Locate the cell with the specified text and output its [X, Y] center coordinate. 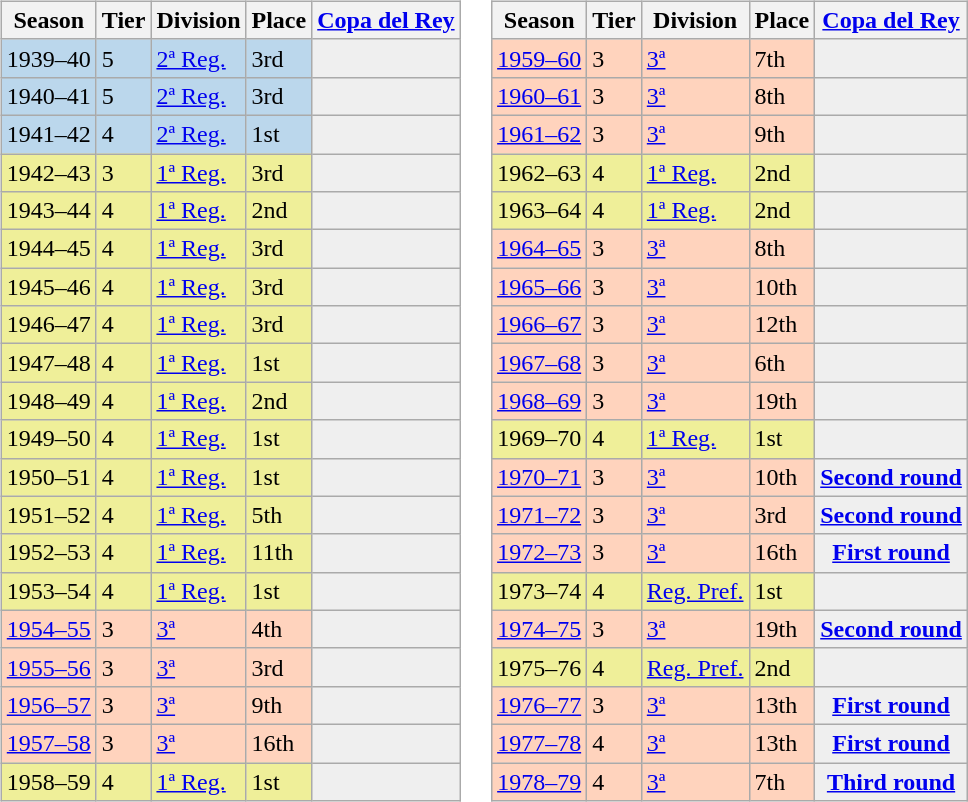
1946–47 [48, 325]
1951–52 [48, 515]
1961–62 [540, 134]
1976–77 [540, 705]
1973–74 [540, 591]
1940–41 [48, 96]
1949–50 [48, 439]
1948–49 [48, 401]
1960–61 [540, 96]
1975–76 [540, 667]
1967–68 [540, 363]
1952–53 [48, 553]
4th [279, 629]
1962–63 [540, 173]
1959–60 [540, 58]
5th [279, 515]
1969–70 [540, 439]
1947–48 [48, 363]
1944–45 [48, 249]
1974–75 [540, 629]
6th [782, 363]
11th [279, 553]
1966–67 [540, 325]
1957–58 [48, 743]
1970–71 [540, 477]
1943–44 [48, 211]
1950–51 [48, 477]
1971–72 [540, 515]
1954–55 [48, 629]
1965–66 [540, 287]
1963–64 [540, 211]
1978–79 [540, 781]
1953–54 [48, 591]
1955–56 [48, 667]
12th [782, 325]
Third round [892, 781]
1942–43 [48, 173]
1939–40 [48, 58]
1956–57 [48, 705]
1964–65 [540, 249]
1968–69 [540, 401]
1958–59 [48, 781]
1945–46 [48, 287]
1972–73 [540, 553]
1977–78 [540, 743]
1941–42 [48, 134]
